Output the [x, y] coordinate of the center of the cell containing the given text.  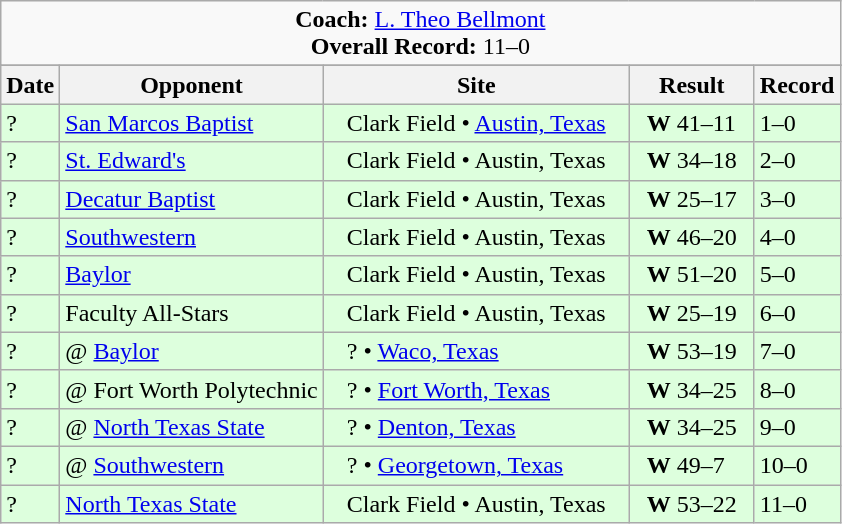
@ Baylor [192, 351]
? • Denton, Texas [476, 427]
? • Georgetown, Texas [476, 465]
W 51–20 [692, 275]
@ Fort Worth Polytechnic [192, 389]
St. Edward's [192, 161]
W 46–20 [692, 237]
5–0 [797, 275]
@ Southwestern [192, 465]
W 49–7 [692, 465]
W 41–11 [692, 123]
6–0 [797, 313]
W 53–19 [692, 351]
@ North Texas State [192, 427]
Faculty All-Stars [192, 313]
1–0 [797, 123]
Coach: L. Theo BellmontOverall Record: 11–0 [420, 34]
Result [692, 85]
11–0 [797, 503]
W 53–22 [692, 503]
W 25–19 [692, 313]
8–0 [797, 389]
9–0 [797, 427]
W 25–17 [692, 199]
Baylor [192, 275]
Decatur Baptist [192, 199]
3–0 [797, 199]
7–0 [797, 351]
San Marcos Baptist [192, 123]
4–0 [797, 237]
10–0 [797, 465]
Date [30, 85]
? • Fort Worth, Texas [476, 389]
2–0 [797, 161]
Southwestern [192, 237]
Site [476, 85]
Opponent [192, 85]
Record [797, 85]
W 34–18 [692, 161]
? • Waco, Texas [476, 351]
North Texas State [192, 503]
